Search for the cell housing the specified text and yield its [x, y] center coordinate. 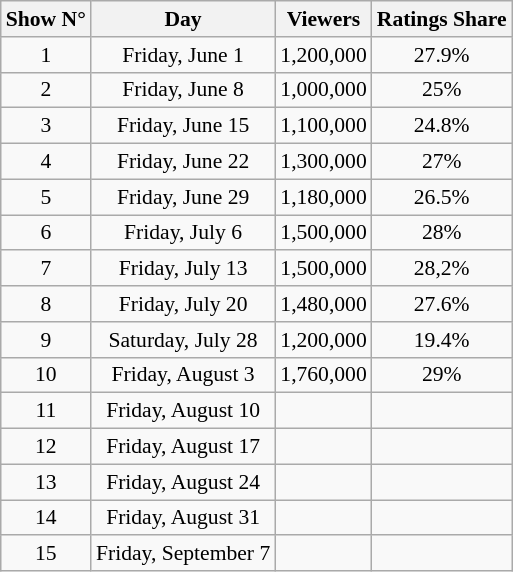
28% [442, 233]
Viewers [323, 19]
27.9% [442, 55]
Friday, June 8 [183, 90]
7 [46, 269]
3 [46, 126]
1,480,000 [323, 304]
28,2% [442, 269]
5 [46, 197]
Friday, June 15 [183, 126]
15 [46, 554]
2 [46, 90]
Saturday, July 28 [183, 340]
Friday, August 3 [183, 375]
14 [46, 518]
1,760,000 [323, 375]
27.6% [442, 304]
9 [46, 340]
6 [46, 233]
Friday, August 31 [183, 518]
Friday, June 22 [183, 162]
Friday, June 29 [183, 197]
Friday, August 10 [183, 411]
Friday, July 13 [183, 269]
10 [46, 375]
8 [46, 304]
Friday, August 24 [183, 482]
Friday, July 20 [183, 304]
1,300,000 [323, 162]
24.8% [442, 126]
Friday, September 7 [183, 554]
1,180,000 [323, 197]
25% [442, 90]
1 [46, 55]
12 [46, 447]
11 [46, 411]
Show N° [46, 19]
Friday, July 6 [183, 233]
Friday, August 17 [183, 447]
Friday, June 1 [183, 55]
26.5% [442, 197]
4 [46, 162]
Ratings Share [442, 19]
29% [442, 375]
Day [183, 19]
13 [46, 482]
27% [442, 162]
1,000,000 [323, 90]
1,100,000 [323, 126]
19.4% [442, 340]
